Capture the cell that displays the provided text and extract its [x, y] central coordinate. 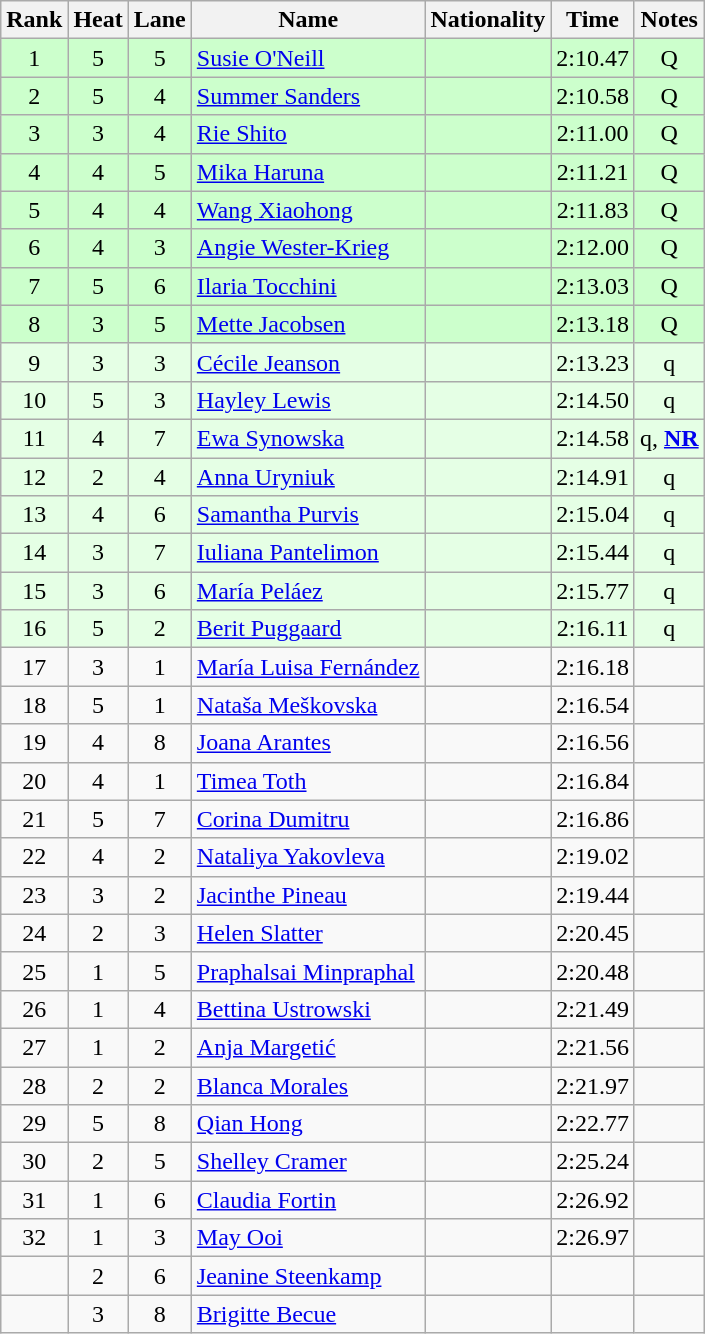
Time [593, 20]
2:20.48 [593, 971]
13 [34, 515]
Summer Sanders [308, 96]
Helen Slatter [308, 933]
2:21.49 [593, 1009]
2:16.84 [593, 781]
15 [34, 591]
Notes [669, 20]
Bettina Ustrowski [308, 1009]
2:11.21 [593, 172]
Anja Margetić [308, 1047]
2:16.18 [593, 667]
31 [34, 1200]
Anna Uryniuk [308, 477]
25 [34, 971]
Blanca Morales [308, 1085]
Rank [34, 20]
10 [34, 400]
24 [34, 933]
17 [34, 667]
2:13.23 [593, 362]
2:25.24 [593, 1162]
Joana Arantes [308, 743]
Jeanine Steenkamp [308, 1276]
20 [34, 781]
Shelley Cramer [308, 1162]
2:11.83 [593, 210]
Brigitte Becue [308, 1314]
2:26.97 [593, 1238]
Susie O'Neill [308, 58]
2:16.86 [593, 819]
Name [308, 20]
2:11.00 [593, 134]
Qian Hong [308, 1124]
Nataliya Yakovleva [308, 857]
23 [34, 895]
14 [34, 553]
2:21.97 [593, 1085]
Ilaria Tocchini [308, 286]
2:16.11 [593, 629]
María Peláez [308, 591]
Praphalsai Minpraphal [308, 971]
María Luisa Fernández [308, 667]
2:15.77 [593, 591]
Angie Wester-Krieg [308, 248]
30 [34, 1162]
2:16.56 [593, 743]
Claudia Fortin [308, 1200]
Wang Xiaohong [308, 210]
Lane [160, 20]
28 [34, 1085]
16 [34, 629]
Rie Shito [308, 134]
Samantha Purvis [308, 515]
Berit Puggaard [308, 629]
May Ooi [308, 1238]
Ewa Synowska [308, 438]
q, NR [669, 438]
Heat [98, 20]
Cécile Jeanson [308, 362]
Mika Haruna [308, 172]
22 [34, 857]
18 [34, 705]
Hayley Lewis [308, 400]
2:14.91 [593, 477]
Nationality [488, 20]
Timea Toth [308, 781]
2:13.03 [593, 286]
32 [34, 1238]
2:16.54 [593, 705]
2:19.02 [593, 857]
2:21.56 [593, 1047]
9 [34, 362]
2:20.45 [593, 933]
Jacinthe Pineau [308, 895]
Iuliana Pantelimon [308, 553]
2:12.00 [593, 248]
Mette Jacobsen [308, 324]
12 [34, 477]
2:22.77 [593, 1124]
2:19.44 [593, 895]
2:26.92 [593, 1200]
29 [34, 1124]
2:13.18 [593, 324]
26 [34, 1009]
2:15.04 [593, 515]
2:14.50 [593, 400]
Corina Dumitru [308, 819]
11 [34, 438]
2:10.58 [593, 96]
19 [34, 743]
27 [34, 1047]
2:14.58 [593, 438]
21 [34, 819]
Nataša Meškovska [308, 705]
2:15.44 [593, 553]
2:10.47 [593, 58]
